Return the (X, Y) coordinate for the center point of the cell that contains the specified text.  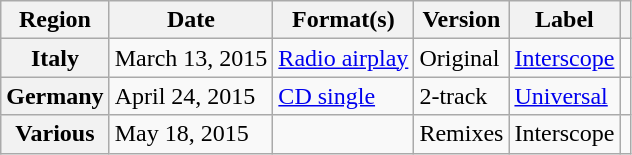
Remixes (462, 134)
Format(s) (344, 20)
Italy (55, 58)
May 18, 2015 (191, 134)
Universal (564, 96)
April 24, 2015 (191, 96)
Germany (55, 96)
Various (55, 134)
Label (564, 20)
2-track (462, 96)
Radio airplay (344, 58)
March 13, 2015 (191, 58)
Version (462, 20)
Region (55, 20)
Original (462, 58)
CD single (344, 96)
Date (191, 20)
